Identify which cell holds the provided text, then report its (x, y) central coordinate. 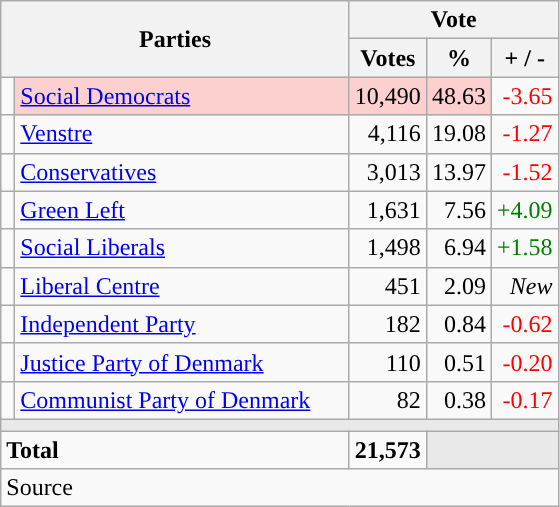
1,498 (388, 248)
Venstre (182, 134)
451 (388, 286)
Parties (176, 39)
Social Liberals (182, 248)
10,490 (388, 96)
-0.17 (524, 400)
182 (388, 324)
% (458, 58)
Conservatives (182, 172)
Votes (388, 58)
Total (176, 449)
Communist Party of Denmark (182, 400)
Liberal Centre (182, 286)
48.63 (458, 96)
13.97 (458, 172)
+ / - (524, 58)
New (524, 286)
Vote (454, 20)
-3.65 (524, 96)
-1.52 (524, 172)
Green Left (182, 210)
+4.09 (524, 210)
Source (280, 488)
0.51 (458, 362)
82 (388, 400)
-0.20 (524, 362)
21,573 (388, 449)
7.56 (458, 210)
110 (388, 362)
-1.27 (524, 134)
6.94 (458, 248)
3,013 (388, 172)
2.09 (458, 286)
+1.58 (524, 248)
Justice Party of Denmark (182, 362)
4,116 (388, 134)
0.38 (458, 400)
19.08 (458, 134)
1,631 (388, 210)
0.84 (458, 324)
Social Democrats (182, 96)
Independent Party (182, 324)
-0.62 (524, 324)
